Determine the (x, y) coordinate at the center of the cell enclosing the given text.  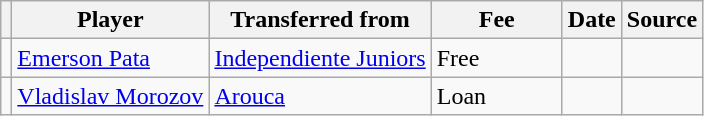
Emerson Pata (110, 58)
Date (592, 20)
Player (110, 20)
Free (496, 58)
Fee (496, 20)
Source (662, 20)
Loan (496, 96)
Transferred from (320, 20)
Independiente Juniors (320, 58)
Arouca (320, 96)
Vladislav Morozov (110, 96)
